Capture the cell that displays the provided text and extract its (X, Y) central coordinate. 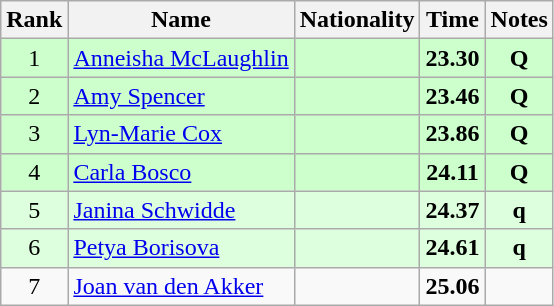
Name (181, 20)
Joan van den Akker (181, 286)
Janina Schwidde (181, 210)
23.86 (452, 134)
Petya Borisova (181, 248)
24.11 (452, 172)
7 (34, 286)
23.46 (452, 96)
6 (34, 248)
1 (34, 58)
2 (34, 96)
Notes (519, 20)
24.61 (452, 248)
Nationality (357, 20)
Anneisha McLaughlin (181, 58)
25.06 (452, 286)
3 (34, 134)
Time (452, 20)
Rank (34, 20)
Carla Bosco (181, 172)
5 (34, 210)
4 (34, 172)
23.30 (452, 58)
Lyn-Marie Cox (181, 134)
24.37 (452, 210)
Amy Spencer (181, 96)
